Extract the [X, Y] coordinate from the center of the cell holding the provided text.  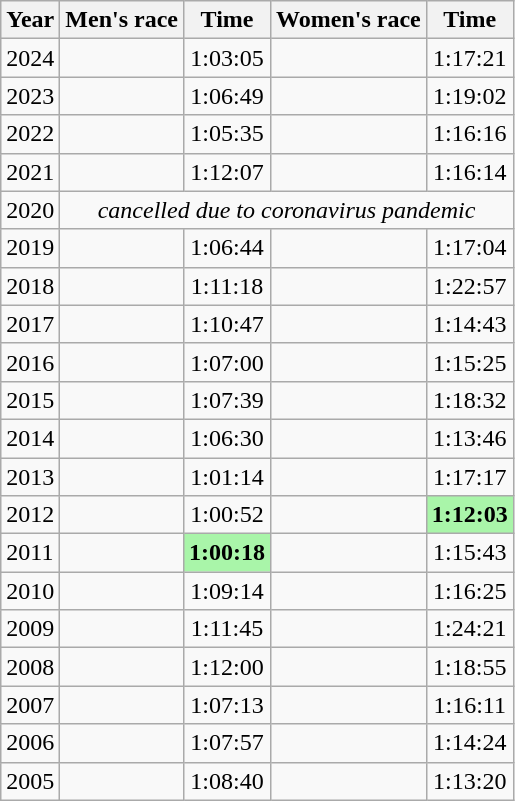
1:14:43 [470, 324]
1:06:44 [226, 248]
Women's race [349, 20]
1:16:11 [470, 705]
cancelled due to coronavirus pandemic [286, 210]
1:12:03 [470, 515]
1:19:02 [470, 96]
1:13:20 [470, 781]
2010 [30, 591]
2014 [30, 438]
2016 [30, 362]
1:22:57 [470, 286]
2011 [30, 553]
2013 [30, 477]
Men's race [122, 20]
1:24:21 [470, 629]
1:14:24 [470, 743]
1:07:57 [226, 743]
1:10:47 [226, 324]
2023 [30, 96]
2006 [30, 743]
1:08:40 [226, 781]
1:16:14 [470, 172]
2019 [30, 248]
1:17:21 [470, 58]
2008 [30, 667]
1:03:05 [226, 58]
1:06:30 [226, 438]
1:09:14 [226, 591]
2012 [30, 515]
1:05:35 [226, 134]
1:16:16 [470, 134]
2020 [30, 210]
2007 [30, 705]
2018 [30, 286]
1:00:18 [226, 553]
1:07:00 [226, 362]
1:07:39 [226, 400]
1:17:17 [470, 477]
1:00:52 [226, 515]
1:17:04 [470, 248]
1:13:46 [470, 438]
1:15:43 [470, 553]
2015 [30, 400]
Year [30, 20]
2024 [30, 58]
2017 [30, 324]
1:18:32 [470, 400]
1:11:18 [226, 286]
1:01:14 [226, 477]
1:18:55 [470, 667]
2009 [30, 629]
1:06:49 [226, 96]
2005 [30, 781]
1:12:07 [226, 172]
1:07:13 [226, 705]
2021 [30, 172]
1:15:25 [470, 362]
2022 [30, 134]
1:11:45 [226, 629]
1:16:25 [470, 591]
1:12:00 [226, 667]
